Return (X, Y) of the center of cell containing provided text 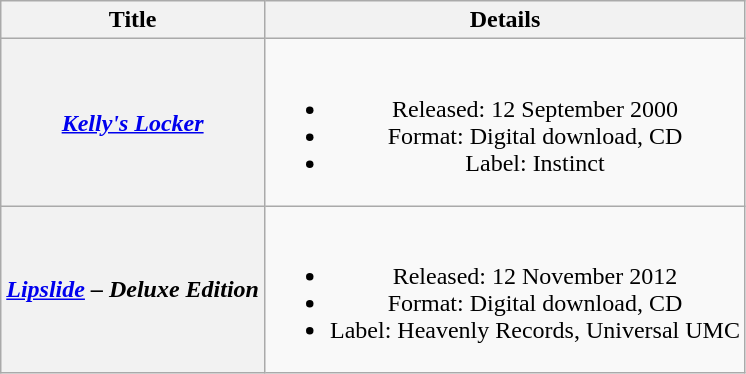
Lipslide – Deluxe Edition (133, 290)
Details (504, 20)
Released: 12 September 2000Format: Digital download, CDLabel: Instinct (504, 122)
Title (133, 20)
Released: 12 November 2012Format: Digital download, CDLabel: Heavenly Records, Universal UMC (504, 290)
Kelly's Locker (133, 122)
